Capture the cell that displays the provided text and extract its (x, y) central coordinate. 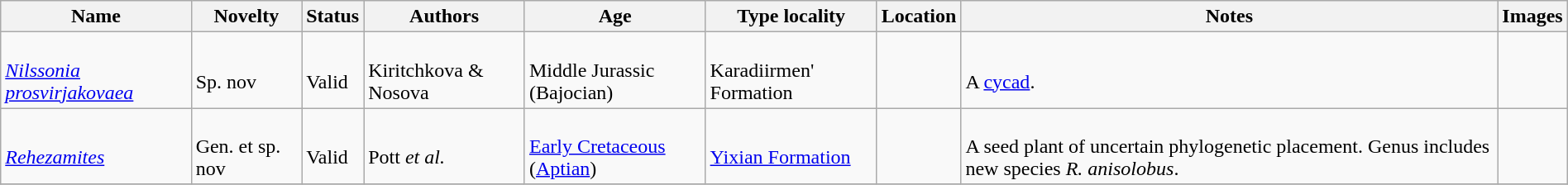
Novelty (246, 17)
Nilssonia prosvirjakovaea (96, 70)
Name (96, 17)
Location (919, 17)
Status (332, 17)
Type locality (791, 17)
Yixian Formation (791, 146)
Age (615, 17)
Gen. et sp. nov (246, 146)
Rehezamites (96, 146)
Pott et al. (445, 146)
Early Cretaceous (Aptian) (615, 146)
Sp. nov (246, 70)
A cycad. (1229, 70)
Notes (1229, 17)
A seed plant of uncertain phylogenetic placement. Genus includes new species R. anisolobus. (1229, 146)
Karadiirmen' Formation (791, 70)
Middle Jurassic (Bajocian) (615, 70)
Authors (445, 17)
Kiritchkova & Nosova (445, 70)
Images (1532, 17)
